Detect which cell encompasses the target text, then output its [x, y] center coordinate. 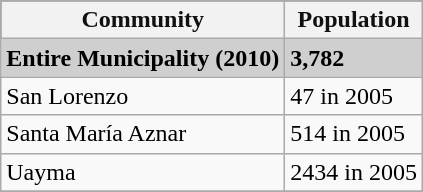
Entire Municipality (2010) [143, 58]
2434 in 2005 [354, 172]
3,782 [354, 58]
Santa María Aznar [143, 134]
514 in 2005 [354, 134]
San Lorenzo [143, 96]
Community [143, 20]
Population [354, 20]
47 in 2005 [354, 96]
Uayma [143, 172]
